Output the (X, Y) coordinate of the center of the cell containing the given text.  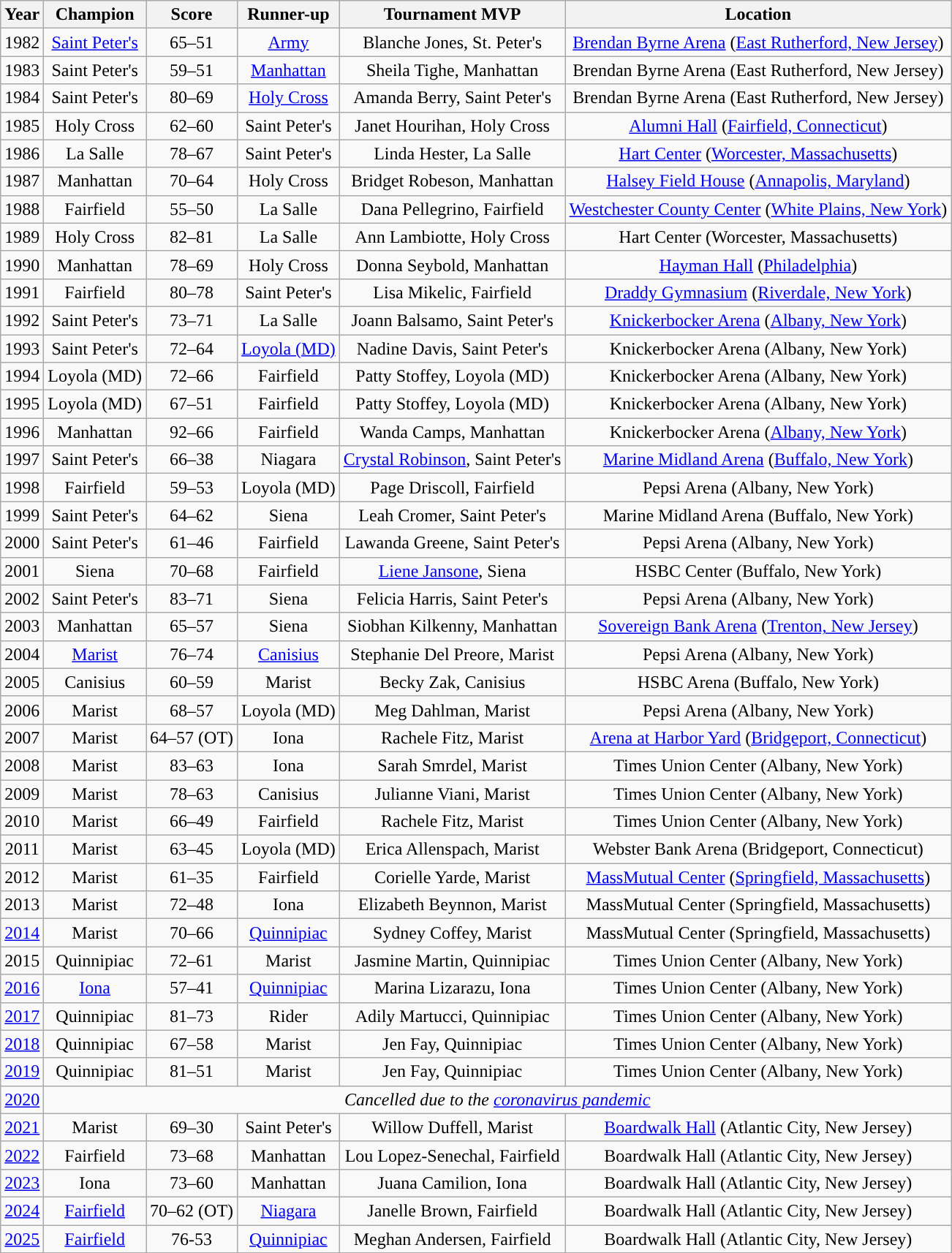
HSBC Arena (Buffalo, New York) (758, 682)
2008 (22, 765)
92–66 (192, 432)
2009 (22, 793)
Bridget Robeson, Manhattan (452, 181)
62–60 (192, 126)
Janet Hourihan, Holy Cross (452, 126)
Siobhan Kilkenny, Manhattan (452, 626)
2024 (22, 1211)
2004 (22, 654)
2000 (22, 543)
Crystal Robinson, Saint Peter's (452, 460)
1999 (22, 515)
1993 (22, 349)
2025 (22, 1239)
1988 (22, 209)
Joann Balsamo, Saint Peter's (452, 320)
2010 (22, 822)
Sheila Tighe, Manhattan (452, 70)
64–57 (OT) (192, 738)
Janelle Brown, Fairfield (452, 1211)
80–78 (192, 292)
59–53 (192, 488)
81–51 (192, 1072)
2022 (22, 1155)
67–51 (192, 404)
1989 (22, 237)
1995 (22, 404)
72–48 (192, 905)
Lou Lopez-Senechal, Fairfield (452, 1155)
2013 (22, 905)
Nadine Davis, Saint Peter's (452, 349)
73–68 (192, 1155)
Hayman Hall (Philadelphia) (758, 265)
1983 (22, 70)
Liene Jansone, Siena (452, 571)
2005 (22, 682)
Arena at Harbor Yard (Bridgeport, Connecticut) (758, 738)
Adily Martucci, Quinnipiac (452, 1016)
2006 (22, 710)
Halsey Field House (Annapolis, Maryland) (758, 181)
Felicia Harris, Saint Peter's (452, 599)
68–57 (192, 710)
Location (758, 15)
Ann Lambiotte, Holy Cross (452, 237)
Meghan Andersen, Fairfield (452, 1239)
Westchester County Center (White Plains, New York) (758, 209)
Jasmine Martin, Quinnipiac (452, 961)
61–46 (192, 543)
72–64 (192, 349)
61–35 (192, 877)
1994 (22, 376)
Dana Pellegrino, Fairfield (452, 209)
Amanda Berry, Saint Peter's (452, 98)
2016 (22, 988)
2012 (22, 877)
70–62 (OT) (192, 1211)
2017 (22, 1016)
Lisa Mikelic, Fairfield (452, 292)
Alumni Hall (Fairfield, Connecticut) (758, 126)
72–66 (192, 376)
64–62 (192, 515)
Willow Duffell, Marist (452, 1127)
2020 (22, 1099)
1985 (22, 126)
Year (22, 15)
Champion (95, 15)
2023 (22, 1183)
Leah Cromer, Saint Peter's (452, 515)
2015 (22, 961)
76-53 (192, 1239)
65–57 (192, 626)
Sydney Coffey, Marist (452, 933)
2019 (22, 1072)
78–63 (192, 793)
Becky Zak, Canisius (452, 682)
73–71 (192, 320)
Tournament MVP (452, 15)
60–59 (192, 682)
65–51 (192, 42)
82–81 (192, 237)
83–71 (192, 599)
Score (192, 15)
Corielle Yarde, Marist (452, 877)
78–69 (192, 265)
73–60 (192, 1183)
Meg Dahlman, Marist (452, 710)
1986 (22, 154)
Webster Bank Arena (Bridgeport, Connecticut) (758, 849)
Rider (289, 1016)
1990 (22, 265)
Elizabeth Beynnon, Marist (452, 905)
76–74 (192, 654)
57–41 (192, 988)
Page Driscoll, Fairfield (452, 488)
2021 (22, 1127)
2003 (22, 626)
55–50 (192, 209)
1984 (22, 98)
70–66 (192, 933)
1987 (22, 181)
Stephanie Del Preore, Marist (452, 654)
Wanda Camps, Manhattan (452, 432)
Juana Camilion, Iona (452, 1183)
63–45 (192, 849)
80–69 (192, 98)
81–73 (192, 1016)
2014 (22, 933)
2001 (22, 571)
66–38 (192, 460)
2002 (22, 599)
2007 (22, 738)
69–30 (192, 1127)
Marina Lizarazu, Iona (452, 988)
Draddy Gymnasium (Riverdale, New York) (758, 292)
Linda Hester, La Salle (452, 154)
1998 (22, 488)
1996 (22, 432)
1992 (22, 320)
70–68 (192, 571)
2018 (22, 1044)
78–67 (192, 154)
66–49 (192, 822)
Blanche Jones, St. Peter's (452, 42)
Lawanda Greene, Saint Peter's (452, 543)
1991 (22, 292)
Cancelled due to the coronavirus pandemic (497, 1099)
Donna Seybold, Manhattan (452, 265)
1997 (22, 460)
Julianne Viani, Marist (452, 793)
Erica Allenspach, Marist (452, 849)
Sarah Smrdel, Marist (452, 765)
67–58 (192, 1044)
Army (289, 42)
72–61 (192, 961)
2011 (22, 849)
HSBC Center (Buffalo, New York) (758, 571)
83–63 (192, 765)
Runner-up (289, 15)
1982 (22, 42)
59–51 (192, 70)
70–64 (192, 181)
Sovereign Bank Arena (Trenton, New Jersey) (758, 626)
